Output the [X, Y] coordinate of the center of the cell containing the given text.  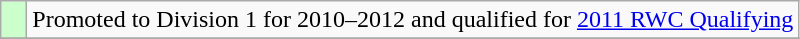
Promoted to Division 1 for 2010–2012 and qualified for 2011 RWC Qualifying [413, 20]
